Identify which cell holds the provided text, then report its (x, y) central coordinate. 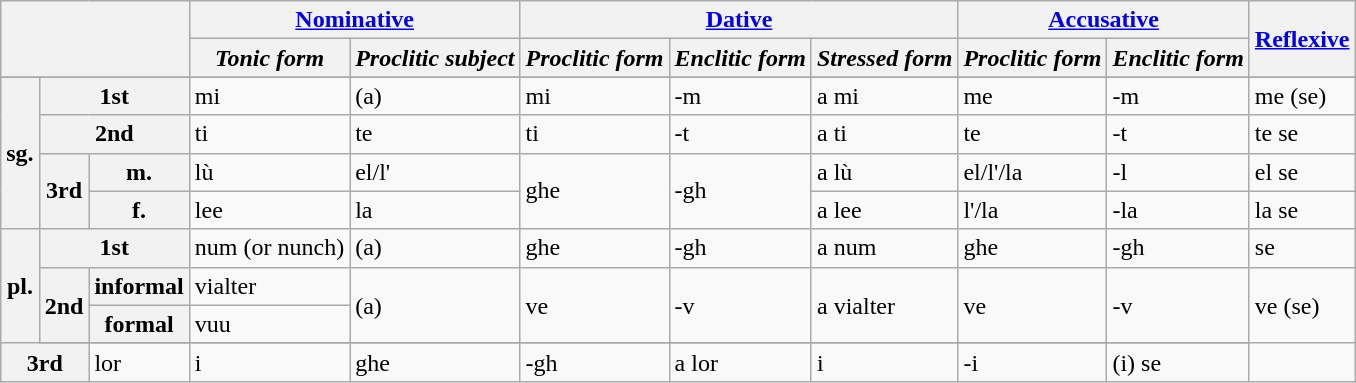
m. (139, 172)
lee (269, 210)
Reflexive (1302, 39)
te se (1302, 134)
Dative (739, 20)
el/l'/la (1032, 172)
lor (139, 362)
a lor (740, 362)
pl. (20, 286)
lù (269, 172)
-l (1178, 172)
a lee (884, 210)
informal (139, 286)
formal (139, 324)
Accusative (1104, 20)
ve (se) (1302, 305)
a num (884, 248)
a ti (884, 134)
(i) se (1178, 362)
vuu (269, 324)
-i (1032, 362)
se (1302, 248)
num (or nunch) (269, 248)
Nominative (354, 20)
sg. (20, 153)
me (1032, 96)
la se (1302, 210)
Tonic form (269, 58)
la (435, 210)
vialter (269, 286)
l'/la (1032, 210)
a vialter (884, 305)
-la (1178, 210)
a lù (884, 172)
me (se) (1302, 96)
Stressed form (884, 58)
a mi (884, 96)
el/l' (435, 172)
f. (139, 210)
el se (1302, 172)
Proclitic subject (435, 58)
